Determine the [X, Y] coordinate at the center of the cell enclosing the given text.  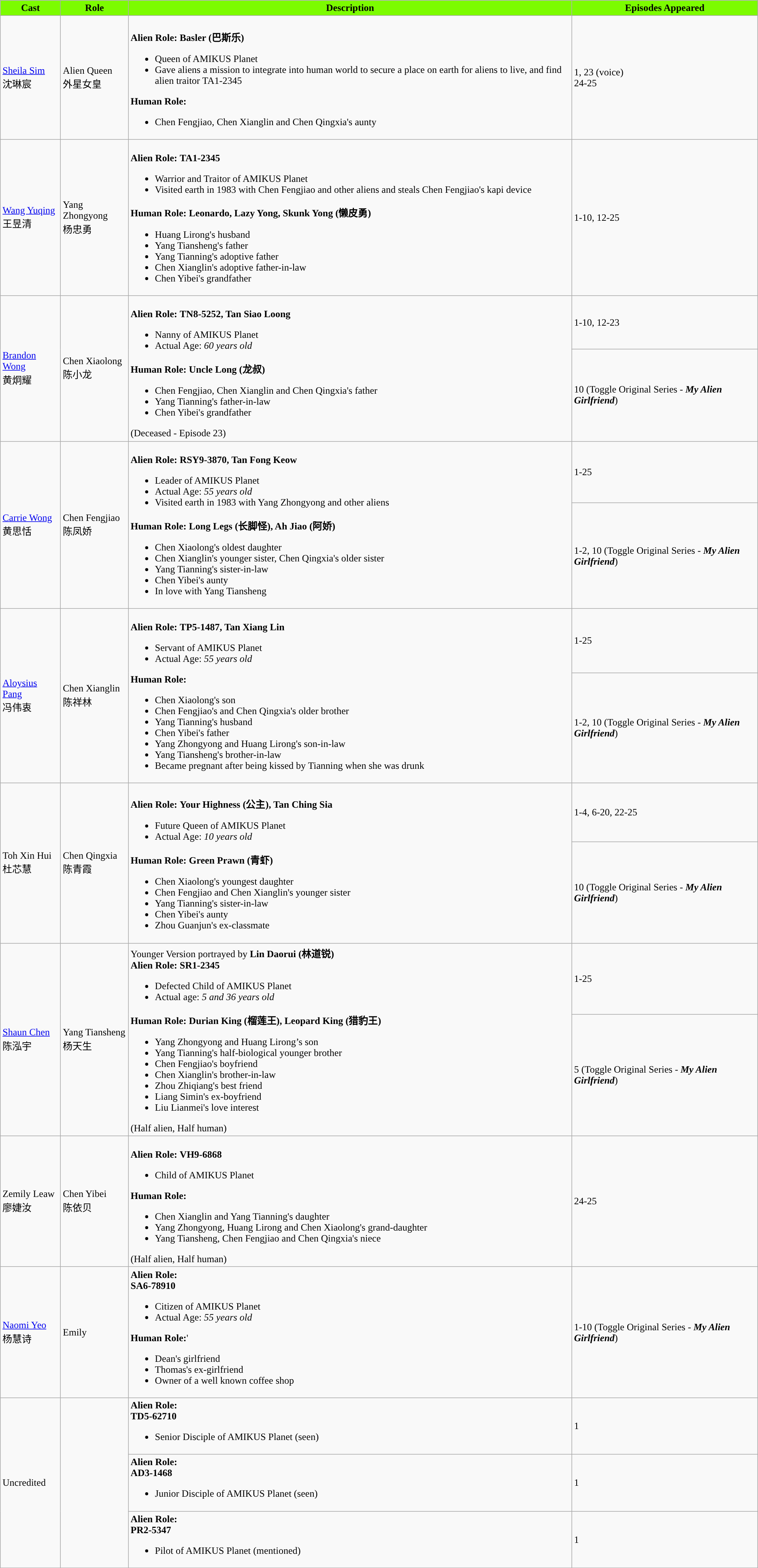
5 (Toggle Original Series - My Alien Girlfriend) [665, 1075]
Brandon Wong 黄炯耀 [31, 369]
Emily [95, 1332]
Chen Fengjiao 陈凤娇 [95, 525]
Chen Xiaolong 陈小龙 [95, 369]
1-4, 6-20, 22-25 [665, 813]
Yang Tiansheng 杨天生 [95, 1039]
Carrie Wong 黄思恬 [31, 525]
1-10, 12-23 [665, 322]
Alien Queen 外星女皇 [95, 78]
Alien Role: AD3-1468Junior Disciple of AMIKUS Planet (seen) [350, 1483]
Sheila Sim 沈琳宸 [31, 78]
Role [95, 8]
Chen Xianglin 陈祥林 [95, 696]
Yang Zhongyong 杨忠勇 [95, 218]
Alien Role: TD5-62710Senior Disciple of AMIKUS Planet (seen) [350, 1426]
Zemily Leaw 廖婕汝 [31, 1201]
Wang Yuqing 王昱清 [31, 218]
1, 23 (voice) 24-25 [665, 78]
Description [350, 8]
Aloysius Pang 冯伟衷 [31, 696]
24-25 [665, 1201]
Episodes Appeared [665, 8]
Shaun Chen 陈泓宇 [31, 1039]
Uncredited [31, 1483]
Cast [31, 8]
1-10, 12-25 [665, 218]
Toh Xin Hui 杜芯慧 [31, 863]
Naomi Yeo 杨慧诗 [31, 1332]
Alien Role: PR2-5347Pilot of AMIKUS Planet (mentioned) [350, 1539]
Chen Yibei 陈依贝 [95, 1201]
1-10 (Toggle Original Series - My Alien Girlfriend) [665, 1332]
Chen Qingxia 陈青霞 [95, 863]
